Output the [x, y] coordinate of the center of the cell containing the given text.  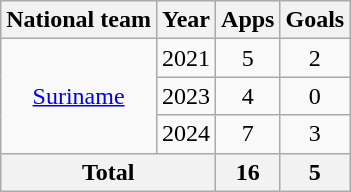
2 [315, 58]
Goals [315, 20]
Total [108, 172]
2021 [186, 58]
Apps [248, 20]
7 [248, 134]
Year [186, 20]
16 [248, 172]
0 [315, 96]
Suriname [79, 96]
National team [79, 20]
2023 [186, 96]
3 [315, 134]
4 [248, 96]
2024 [186, 134]
